Provide the [X, Y] coordinate of the cell's center where the given text is located.  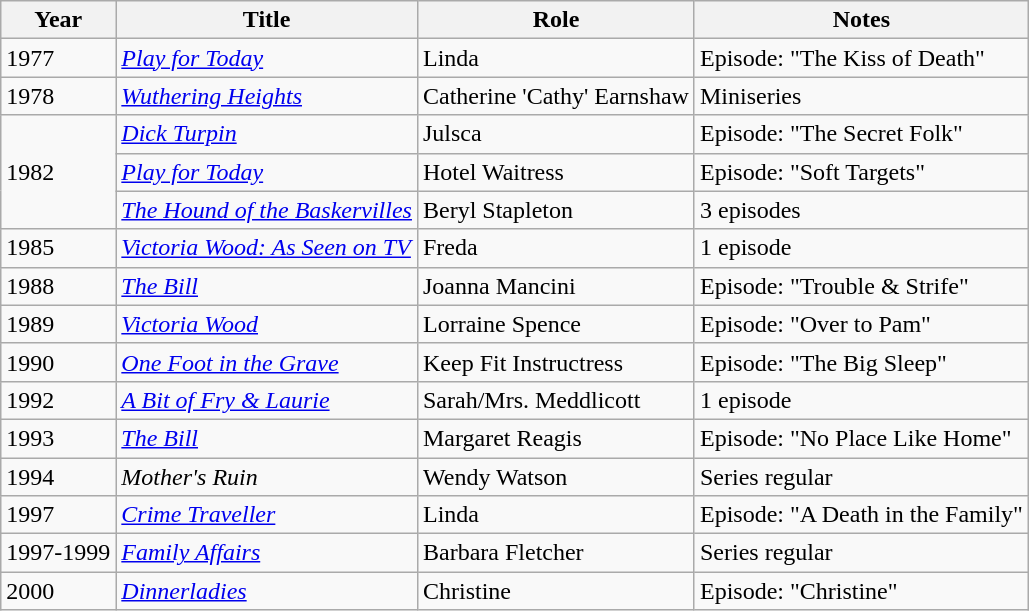
Victoria Wood: As Seen on TV [267, 248]
1978 [58, 96]
Sarah/Mrs. Meddlicott [556, 400]
Family Affairs [267, 553]
Episode: "The Big Sleep" [861, 362]
Julsca [556, 134]
One Foot in the Grave [267, 362]
1982 [58, 172]
Margaret Reagis [556, 438]
Year [58, 20]
1992 [58, 400]
Joanna Mancini [556, 286]
Mother's Ruin [267, 477]
Episode: "Christine" [861, 591]
Hotel Waitress [556, 172]
Episode: "A Death in the Family" [861, 515]
Christine [556, 591]
1989 [58, 324]
The Hound of the Baskervilles [267, 210]
3 episodes [861, 210]
Beryl Stapleton [556, 210]
Wuthering Heights [267, 96]
Episode: "The Kiss of Death" [861, 58]
Catherine 'Cathy' Earnshaw [556, 96]
1990 [58, 362]
Episode: "Soft Targets" [861, 172]
1997-1999 [58, 553]
1988 [58, 286]
Barbara Fletcher [556, 553]
Episode: "No Place Like Home" [861, 438]
Episode: "The Secret Folk" [861, 134]
1985 [58, 248]
Victoria Wood [267, 324]
1997 [58, 515]
Role [556, 20]
1993 [58, 438]
Miniseries [861, 96]
2000 [58, 591]
Crime Traveller [267, 515]
A Bit of Fry & Laurie [267, 400]
Wendy Watson [556, 477]
Notes [861, 20]
Dinnerladies [267, 591]
Episode: "Over to Pam" [861, 324]
Title [267, 20]
Keep Fit Instructress [556, 362]
Lorraine Spence [556, 324]
1994 [58, 477]
Episode: "Trouble & Strife" [861, 286]
Freda [556, 248]
1977 [58, 58]
Dick Turpin [267, 134]
